Detect which cell encompasses the target text, then output its (X, Y) center coordinate. 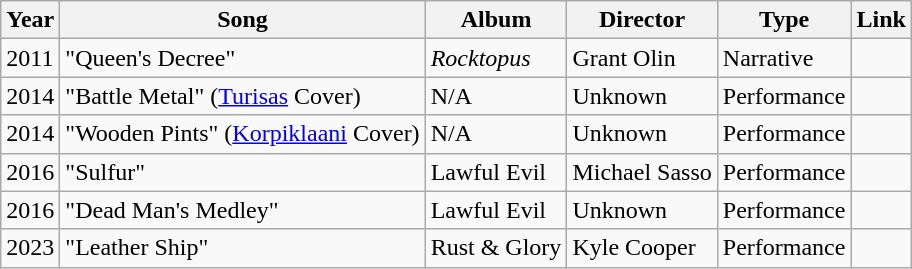
Narrative (784, 58)
Link (881, 20)
Kyle Cooper (642, 248)
Director (642, 20)
Michael Sasso (642, 172)
Type (784, 20)
"Wooden Pints" (Korpiklaani Cover) (242, 134)
"Battle Metal" (Turisas Cover) (242, 96)
Year (30, 20)
Album (496, 20)
2011 (30, 58)
Song (242, 20)
"Leather Ship" (242, 248)
2023 (30, 248)
"Sulfur" (242, 172)
"Queen's Decree" (242, 58)
Rocktopus (496, 58)
Grant Olin (642, 58)
"Dead Man's Medley" (242, 210)
Rust & Glory (496, 248)
